Detect which cell encompasses the target text, then output its [x, y] center coordinate. 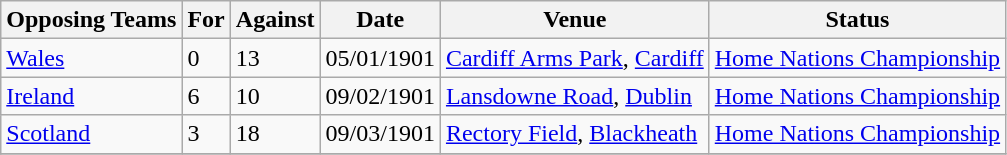
09/02/1901 [380, 96]
Wales [92, 58]
3 [206, 134]
Date [380, 20]
09/03/1901 [380, 134]
Opposing Teams [92, 20]
10 [275, 96]
05/01/1901 [380, 58]
Venue [574, 20]
0 [206, 58]
Rectory Field, Blackheath [574, 134]
Cardiff Arms Park, Cardiff [574, 58]
Against [275, 20]
Scotland [92, 134]
For [206, 20]
Ireland [92, 96]
Status [857, 20]
13 [275, 58]
6 [206, 96]
Lansdowne Road, Dublin [574, 96]
18 [275, 134]
